Find where the given text appears and provide that cell's center as [X, Y] coordinate. 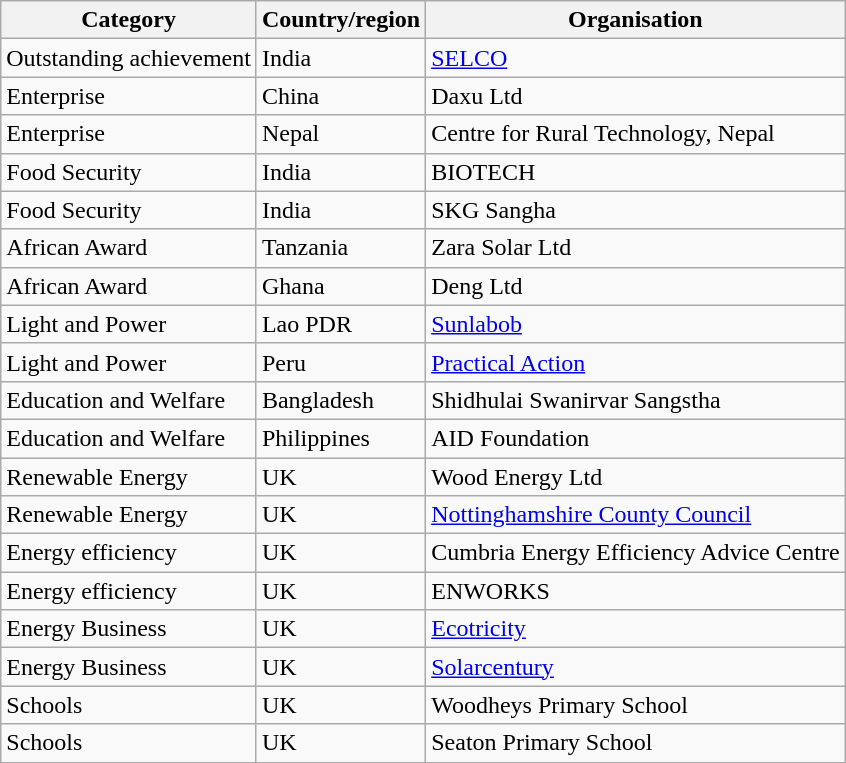
SKG Sangha [636, 210]
AID Foundation [636, 438]
Organisation [636, 20]
Country/region [340, 20]
Practical Action [636, 362]
ENWORKS [636, 591]
Shidhulai Swanirvar Sangstha [636, 400]
SELCO [636, 58]
Ecotricity [636, 629]
Bangladesh [340, 400]
Nottinghamshire County Council [636, 515]
Ghana [340, 286]
China [340, 96]
Solarcentury [636, 667]
Sunlabob [636, 324]
Centre for Rural Technology, Nepal [636, 134]
Cumbria Energy Efficiency Advice Centre [636, 553]
Category [129, 20]
Peru [340, 362]
Philippines [340, 438]
Outstanding achievement [129, 58]
BIOTECH [636, 172]
Lao PDR [340, 324]
Daxu Ltd [636, 96]
Nepal [340, 134]
Woodheys Primary School [636, 705]
Deng Ltd [636, 286]
Seaton Primary School [636, 743]
Tanzania [340, 248]
Wood Energy Ltd [636, 477]
Zara Solar Ltd [636, 248]
